Scan for the cell matching the given text and deliver its (x, y) coordinate at center. 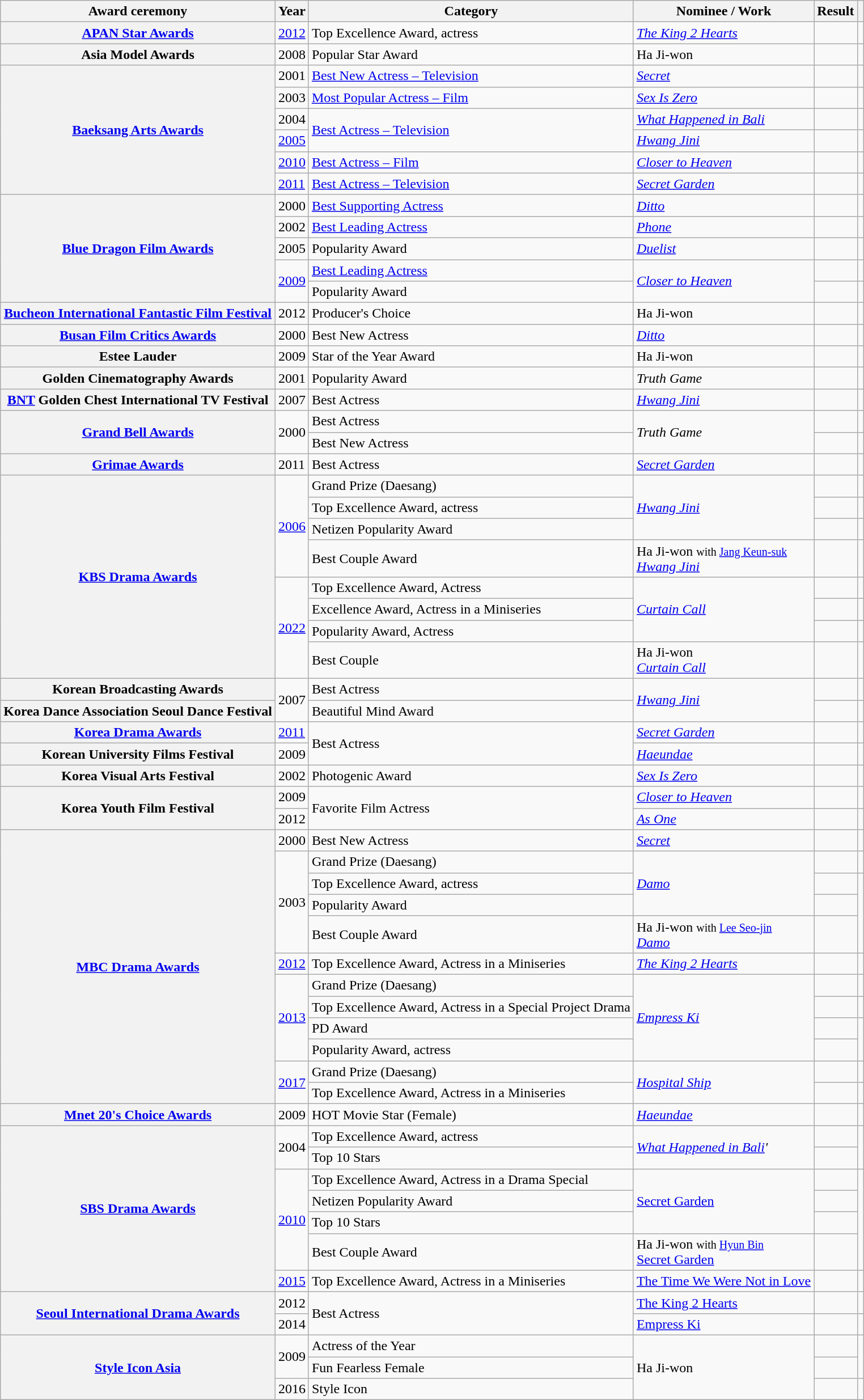
Ha Ji-won Curtain Call (723, 660)
Best Actress – Film (471, 162)
MBC Drama Awards (138, 967)
Grand Bell Awards (138, 432)
Top Excellence Award, Actress in a Drama Special (471, 1179)
Busan Film Critics Awards (138, 335)
Style Icon (471, 1389)
KBS Drama Awards (138, 577)
Golden Cinematography Awards (138, 378)
Photogenic Award (471, 776)
What Happened in Bali' (723, 1147)
The Time We Were Not in Love (723, 1281)
Top Excellence Award, Actress in a Special Project Drama (471, 1006)
Blue Dragon Film Awards (138, 248)
What Happened in Bali (723, 119)
Nominee / Work (723, 11)
Favorite Film Actress (471, 808)
Mnet 20's Choice Awards (138, 1115)
Grimae Awards (138, 464)
Fun Fearless Female (471, 1367)
2013 (291, 1017)
Korea Visual Arts Festival (138, 776)
Korean University Films Festival (138, 754)
Top Excellence Award, Actress (471, 587)
Korea Youth Film Festival (138, 808)
2008 (291, 54)
Ha Ji-won with Jang Keun-sukHwang Jini (723, 558)
BNT Golden Chest International TV Festival (138, 400)
2022 (291, 627)
Phone (723, 227)
Award ceremony (138, 11)
Best New Actress – Television (471, 76)
Style Icon Asia (138, 1367)
Excellence Award, Actress in a Miniseries (471, 609)
2015 (291, 1281)
Asia Model Awards (138, 54)
2016 (291, 1389)
Producer's Choice (471, 314)
Popularity Award, actress (471, 1050)
Duelist (723, 248)
Korea Drama Awards (138, 733)
Year (291, 11)
Actress of the Year (471, 1346)
Ha Ji-won with Hyun BinSecret Garden (723, 1252)
Star of the Year Award (471, 357)
Beautiful Mind Award (471, 711)
2017 (291, 1082)
Seoul International Drama Awards (138, 1313)
2014 (291, 1324)
2006 (291, 526)
Korean Broadcasting Awards (138, 690)
Hospital Ship (723, 1082)
Estee Lauder (138, 357)
Result (836, 11)
Most Popular Actress – Film (471, 98)
Popular Star Award (471, 54)
Bucheon International Fantastic Film Festival (138, 314)
PD Award (471, 1029)
Baeksang Arts Awards (138, 130)
Damo (723, 883)
As One (723, 819)
Best Supporting Actress (471, 205)
APAN Star Awards (138, 33)
SBS Drama Awards (138, 1209)
Category (471, 11)
Popularity Award, Actress (471, 631)
HOT Movie Star (Female) (471, 1115)
Ha Ji-won with Lee Seo-jinDamo (723, 934)
Best Couple (471, 660)
Korea Dance Association Seoul Dance Festival (138, 711)
Curtain Call (723, 609)
